Scan for the cell matching the given text and deliver its (x, y) coordinate at center. 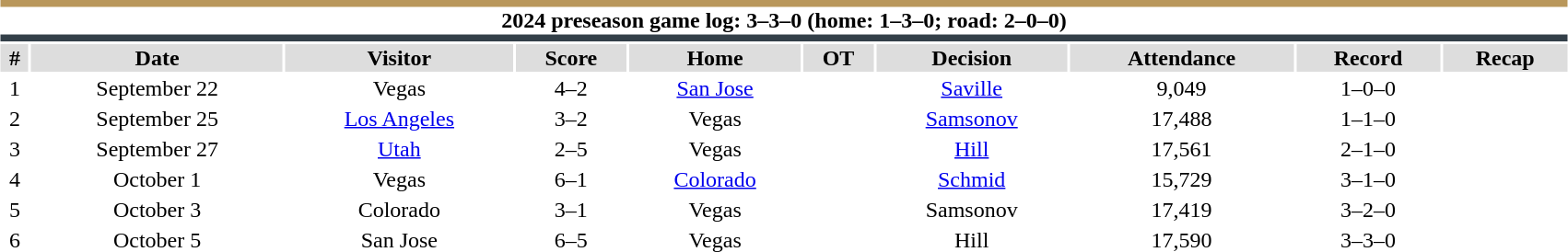
2–5 (571, 149)
4 (15, 179)
3–1–0 (1368, 179)
3–2–0 (1368, 210)
17,561 (1181, 149)
September 22 (157, 88)
Utah (399, 149)
October 1 (157, 179)
Recap (1505, 58)
1–0–0 (1368, 88)
OT (838, 58)
9,049 (1181, 88)
Saville (971, 88)
Record (1368, 58)
1 (15, 88)
6–1 (571, 179)
2024 preseason game log: 3–3–0 (home: 1–3–0; road: 2–0–0) (784, 20)
5 (15, 210)
Score (571, 58)
Decision (971, 58)
San Jose (715, 88)
Los Angeles (399, 119)
15,729 (1181, 179)
Visitor (399, 58)
4–2 (571, 88)
2 (15, 119)
Hill (971, 149)
Schmid (971, 179)
October 3 (157, 210)
3–2 (571, 119)
September 27 (157, 149)
Home (715, 58)
September 25 (157, 119)
2–1–0 (1368, 149)
Attendance (1181, 58)
17,488 (1181, 119)
1–1–0 (1368, 119)
Date (157, 58)
17,419 (1181, 210)
3 (15, 149)
# (15, 58)
3–1 (571, 210)
